Identify which cell holds the provided text, then report its [x, y] central coordinate. 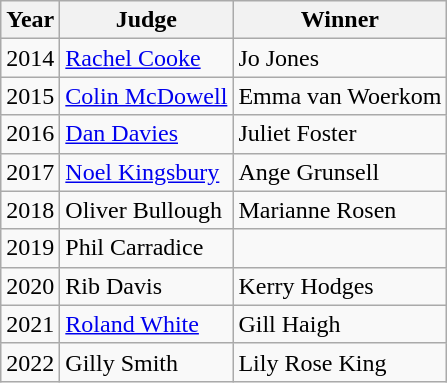
2017 [30, 172]
Phil Carradice [146, 248]
2019 [30, 248]
2022 [30, 362]
Rachel Cooke [146, 58]
Lily Rose King [340, 362]
Judge [146, 20]
Marianne Rosen [340, 210]
2015 [30, 96]
Colin McDowell [146, 96]
Juliet Foster [340, 134]
2021 [30, 324]
Oliver Bullough [146, 210]
Emma van Woerkom [340, 96]
Gilly Smith [146, 362]
Year [30, 20]
Gill Haigh [340, 324]
2014 [30, 58]
2018 [30, 210]
Winner [340, 20]
Jo Jones [340, 58]
2016 [30, 134]
Roland White [146, 324]
Rib Davis [146, 286]
2020 [30, 286]
Kerry Hodges [340, 286]
Dan Davies [146, 134]
Noel Kingsbury [146, 172]
Ange Grunsell [340, 172]
